Detect which cell encompasses the target text, then output its [x, y] center coordinate. 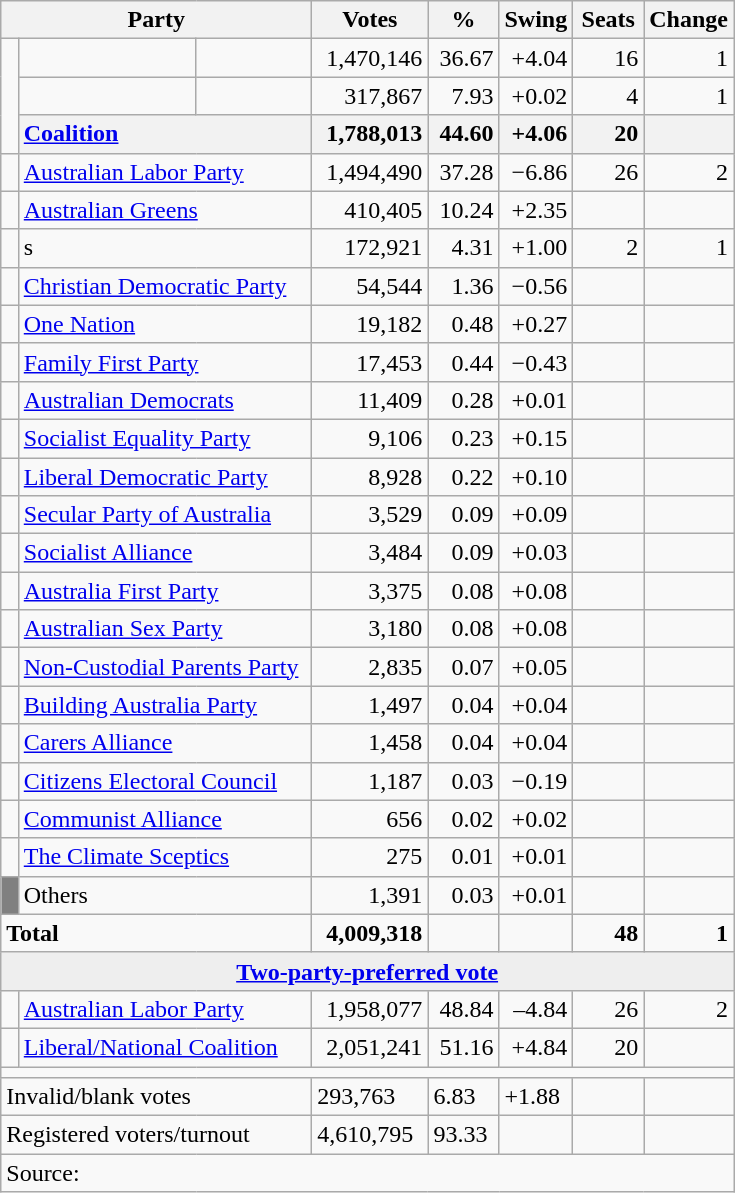
−0.56 [536, 286]
−0.19 [536, 781]
48.84 [464, 1009]
8,928 [370, 477]
+0.05 [536, 667]
Party [156, 20]
Family First Party [165, 362]
37.28 [464, 172]
16 [608, 58]
−0.43 [536, 362]
19,182 [370, 324]
0.02 [464, 819]
48 [608, 933]
+0.15 [536, 438]
Australian Sex Party [165, 629]
656 [370, 819]
Two-party-preferred vote [368, 971]
3,375 [370, 591]
51.16 [464, 1047]
17,453 [370, 362]
+1.00 [536, 248]
317,867 [370, 96]
+2.35 [536, 210]
Others [165, 895]
+4.04 [536, 58]
Liberal/National Coalition [165, 1047]
0.01 [464, 857]
0.48 [464, 324]
1,391 [370, 895]
1,458 [370, 743]
3,529 [370, 515]
Invalid/blank votes [156, 1097]
293,763 [370, 1097]
275 [370, 857]
4,009,318 [370, 933]
Socialist Equality Party [165, 438]
Total [156, 933]
0.07 [464, 667]
Australia First Party [165, 591]
4.31 [464, 248]
+0.10 [536, 477]
+4.84 [536, 1047]
–4.84 [536, 1009]
2,051,241 [370, 1047]
Registered voters/turnout [156, 1135]
One Nation [165, 324]
10.24 [464, 210]
0.44 [464, 362]
44.60 [464, 134]
Source: [368, 1173]
1,494,490 [370, 172]
4,610,795 [370, 1135]
−6.86 [536, 172]
2,835 [370, 667]
1.36 [464, 286]
0.23 [464, 438]
Votes [370, 20]
+4.06 [536, 134]
Building Australia Party [165, 705]
Christian Democratic Party [165, 286]
Australian Greens [165, 210]
172,921 [370, 248]
Socialist Alliance [165, 553]
Change [689, 20]
410,405 [370, 210]
3,484 [370, 553]
4 [608, 96]
3,180 [370, 629]
Swing [536, 20]
% [464, 20]
Communist Alliance [165, 819]
Australian Democrats [165, 400]
Liberal Democratic Party [165, 477]
Secular Party of Australia [165, 515]
Non-Custodial Parents Party [165, 667]
1,470,146 [370, 58]
+0.09 [536, 515]
7.93 [464, 96]
6.83 [464, 1097]
0.28 [464, 400]
1,958,077 [370, 1009]
Coalition [165, 134]
9,106 [370, 438]
+0.03 [536, 553]
54,544 [370, 286]
93.33 [464, 1135]
0.22 [464, 477]
1,788,013 [370, 134]
1,497 [370, 705]
Carers Alliance [165, 743]
Seats [608, 20]
+0.27 [536, 324]
The Climate Sceptics [165, 857]
11,409 [370, 400]
Citizens Electoral Council [165, 781]
1,187 [370, 781]
s [165, 248]
+1.88 [536, 1097]
36.67 [464, 58]
